Identify which cell holds the provided text, then report its [X, Y] central coordinate. 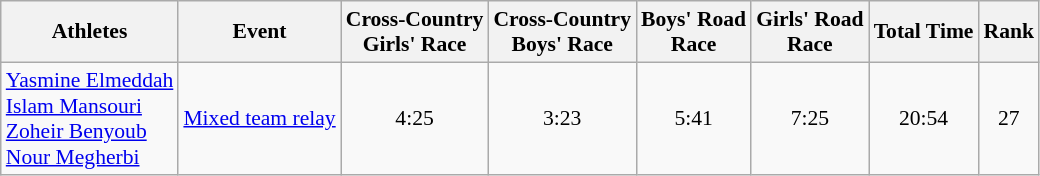
Total Time [924, 32]
4:25 [415, 118]
Mixed team relay [259, 118]
Athletes [90, 32]
3:23 [562, 118]
Event [259, 32]
20:54 [924, 118]
Yasmine ElmeddahIslam MansouriZoheir BenyoubNour Megherbi [90, 118]
Rank [1010, 32]
Boys' RoadRace [694, 32]
Cross-CountryBoys' Race [562, 32]
Cross-CountryGirls' Race [415, 32]
27 [1010, 118]
7:25 [810, 118]
5:41 [694, 118]
Girls' RoadRace [810, 32]
